Locate the cell with the specified text and output its (x, y) center coordinate. 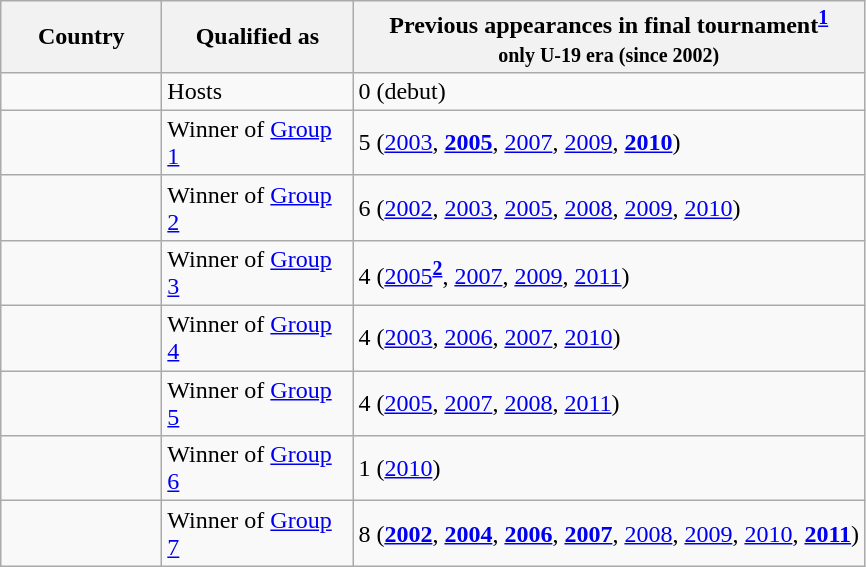
Winner of Group 5 (258, 404)
Winner of Group 3 (258, 272)
Winner of Group 6 (258, 468)
4 (2005, 2007, 2008, 2011) (609, 404)
Hosts (258, 91)
4 (20052, 2007, 2009, 2011) (609, 272)
Qualified as (258, 37)
Winner of Group 1 (258, 142)
Winner of Group 4 (258, 338)
Winner of Group 7 (258, 534)
4 (2003, 2006, 2007, 2010) (609, 338)
1 (2010) (609, 468)
Winner of Group 2 (258, 208)
0 (debut) (609, 91)
5 (2003, 2005, 2007, 2009, 2010) (609, 142)
8 (2002, 2004, 2006, 2007, 2008, 2009, 2010, 2011) (609, 534)
6 (2002, 2003, 2005, 2008, 2009, 2010) (609, 208)
Country (82, 37)
Previous appearances in final tournament1only U-19 era (since 2002) (609, 37)
